Find where the given text appears and provide that cell's center as [x, y] coordinate. 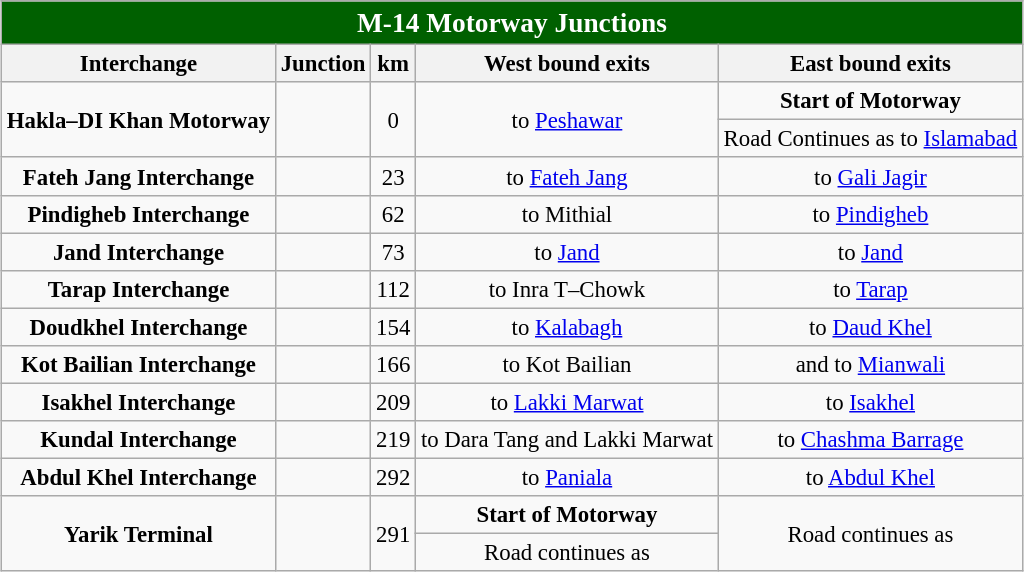
km [394, 64]
Pindigheb Interchange [139, 214]
Doudkhel Interchange [139, 327]
Abdul Khel Interchange [139, 477]
M-14 Motorway Junctions [512, 23]
23 [394, 177]
to Isakhel [870, 402]
291 [394, 534]
East bound exits [870, 64]
209 [394, 402]
to Fateh Jang [568, 177]
292 [394, 477]
Junction [322, 64]
to Pindigheb [870, 214]
62 [394, 214]
112 [394, 289]
Jand Interchange [139, 252]
to Mithial [568, 214]
166 [394, 365]
to Daud Khel [870, 327]
Yarik Terminal [139, 534]
0 [394, 120]
to Chashma Barrage [870, 440]
to Kalabagh [568, 327]
and to Mianwali [870, 365]
154 [394, 327]
to Paniala [568, 477]
Road Continues as to Islamabad [870, 139]
to Kot Bailian [568, 365]
Isakhel Interchange [139, 402]
Interchange [139, 64]
Hakla–DI Khan Motorway [139, 120]
Tarap Interchange [139, 289]
to Lakki Marwat [568, 402]
73 [394, 252]
West bound exits [568, 64]
Fateh Jang Interchange [139, 177]
to Inra T–Chowk [568, 289]
219 [394, 440]
Kot Bailian Interchange [139, 365]
to Gali Jagir [870, 177]
to Dara Tang and Lakki Marwat [568, 440]
to Abdul Khel [870, 477]
to Tarap [870, 289]
to Peshawar [568, 120]
Kundal Interchange [139, 440]
